Return [x, y] of the center of cell containing provided text 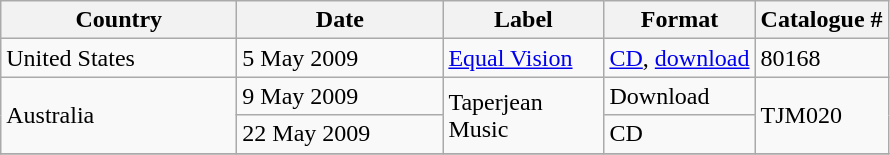
80168 [822, 58]
9 May 2009 [340, 96]
5 May 2009 [340, 58]
Catalogue # [822, 20]
CD [680, 134]
Australia [119, 115]
TJM020 [822, 115]
Format [680, 20]
Country [119, 20]
22 May 2009 [340, 134]
Download [680, 96]
Taperjean Music [524, 115]
Equal Vision [524, 58]
Label [524, 20]
United States [119, 58]
CD, download [680, 58]
Date [340, 20]
